Identify which cell holds the provided text, then report its [X, Y] central coordinate. 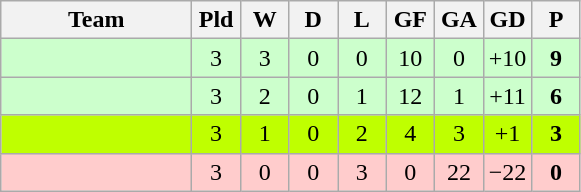
D [314, 20]
GA [460, 20]
6 [556, 96]
22 [460, 172]
Team [96, 20]
+1 [508, 134]
P [556, 20]
10 [410, 58]
+10 [508, 58]
W [264, 20]
Pld [216, 20]
+11 [508, 96]
L [362, 20]
−22 [508, 172]
GD [508, 20]
4 [410, 134]
GF [410, 20]
12 [410, 96]
9 [556, 58]
